Find where the given text appears and provide that cell's center as [X, Y] coordinate. 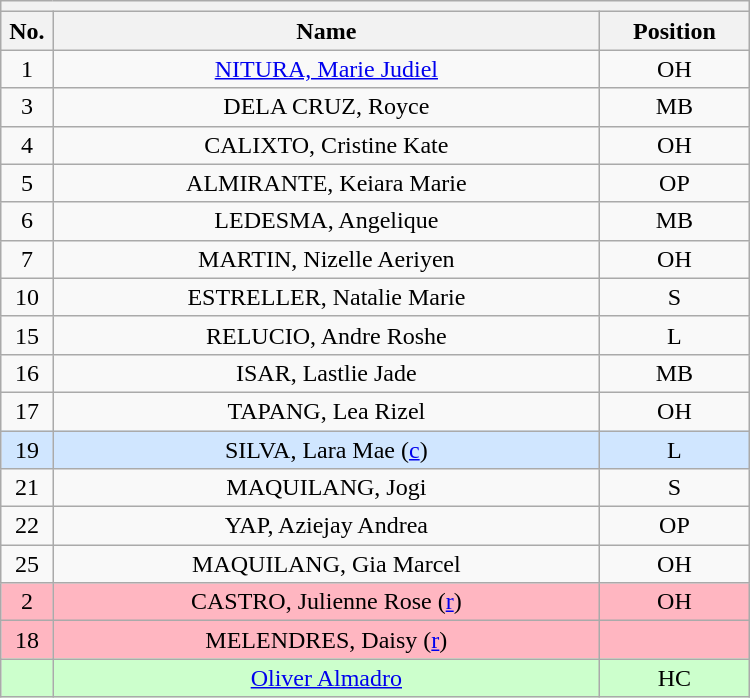
7 [27, 259]
ESTRELLER, Natalie Marie [326, 297]
TAPANG, Lea Rizel [326, 411]
1 [27, 69]
21 [27, 488]
Name [326, 31]
LEDESMA, Angelique [326, 221]
No. [27, 31]
DELA CRUZ, Royce [326, 107]
SILVA, Lara Mae (c) [326, 449]
17 [27, 411]
18 [27, 640]
MAQUILANG, Jogi [326, 488]
2 [27, 602]
Oliver Almadro [326, 678]
16 [27, 373]
CALIXTO, Cristine Kate [326, 145]
15 [27, 335]
3 [27, 107]
5 [27, 183]
22 [27, 526]
10 [27, 297]
ISAR, Lastlie Jade [326, 373]
NITURA, Marie Judiel [326, 69]
MARTIN, Nizelle Aeriyen [326, 259]
MAQUILANG, Gia Marcel [326, 564]
HC [675, 678]
19 [27, 449]
CASTRO, Julienne Rose (r) [326, 602]
Position [675, 31]
RELUCIO, Andre Roshe [326, 335]
MELENDRES, Daisy (r) [326, 640]
25 [27, 564]
4 [27, 145]
ALMIRANTE, Keiara Marie [326, 183]
6 [27, 221]
YAP, Aziejay Andrea [326, 526]
